Capture the cell that displays the provided text and extract its (x, y) central coordinate. 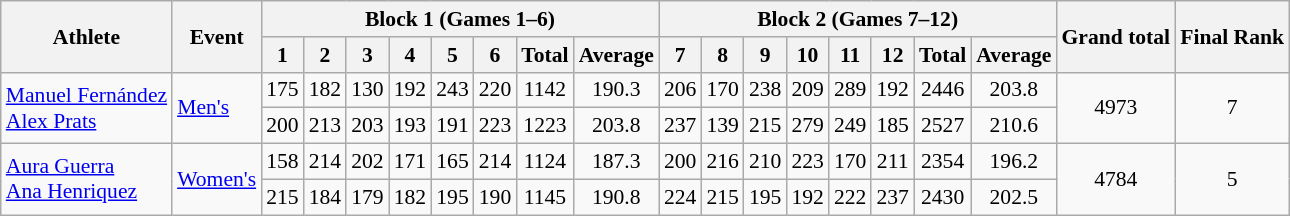
4973 (1116, 108)
238 (766, 90)
Block 1 (Games 1–6) (460, 19)
220 (496, 90)
190 (496, 197)
211 (892, 162)
Block 2 (Games 7–12) (858, 19)
249 (850, 126)
158 (282, 162)
Athlete (86, 36)
2 (326, 55)
10 (808, 55)
Men's (216, 108)
243 (452, 90)
279 (808, 126)
224 (680, 197)
2527 (942, 126)
193 (410, 126)
Event (216, 36)
9 (766, 55)
Manuel FernándezAlex Prats (86, 108)
202 (368, 162)
139 (722, 126)
3 (368, 55)
184 (326, 197)
Aura GuerraAna Henriquez (86, 180)
Final Rank (1232, 36)
11 (850, 55)
289 (850, 90)
Grand total (1116, 36)
2446 (942, 90)
4 (410, 55)
203 (368, 126)
185 (892, 126)
191 (452, 126)
202.5 (1014, 197)
1 (282, 55)
190.3 (616, 90)
Women's (216, 180)
213 (326, 126)
171 (410, 162)
1124 (544, 162)
2430 (942, 197)
1145 (544, 197)
206 (680, 90)
130 (368, 90)
179 (368, 197)
165 (452, 162)
196.2 (1014, 162)
190.8 (616, 197)
2354 (942, 162)
216 (722, 162)
209 (808, 90)
175 (282, 90)
222 (850, 197)
1142 (544, 90)
210.6 (1014, 126)
8 (722, 55)
210 (766, 162)
6 (496, 55)
12 (892, 55)
4784 (1116, 180)
187.3 (616, 162)
1223 (544, 126)
